Scan for the cell matching the given text and deliver its (x, y) coordinate at center. 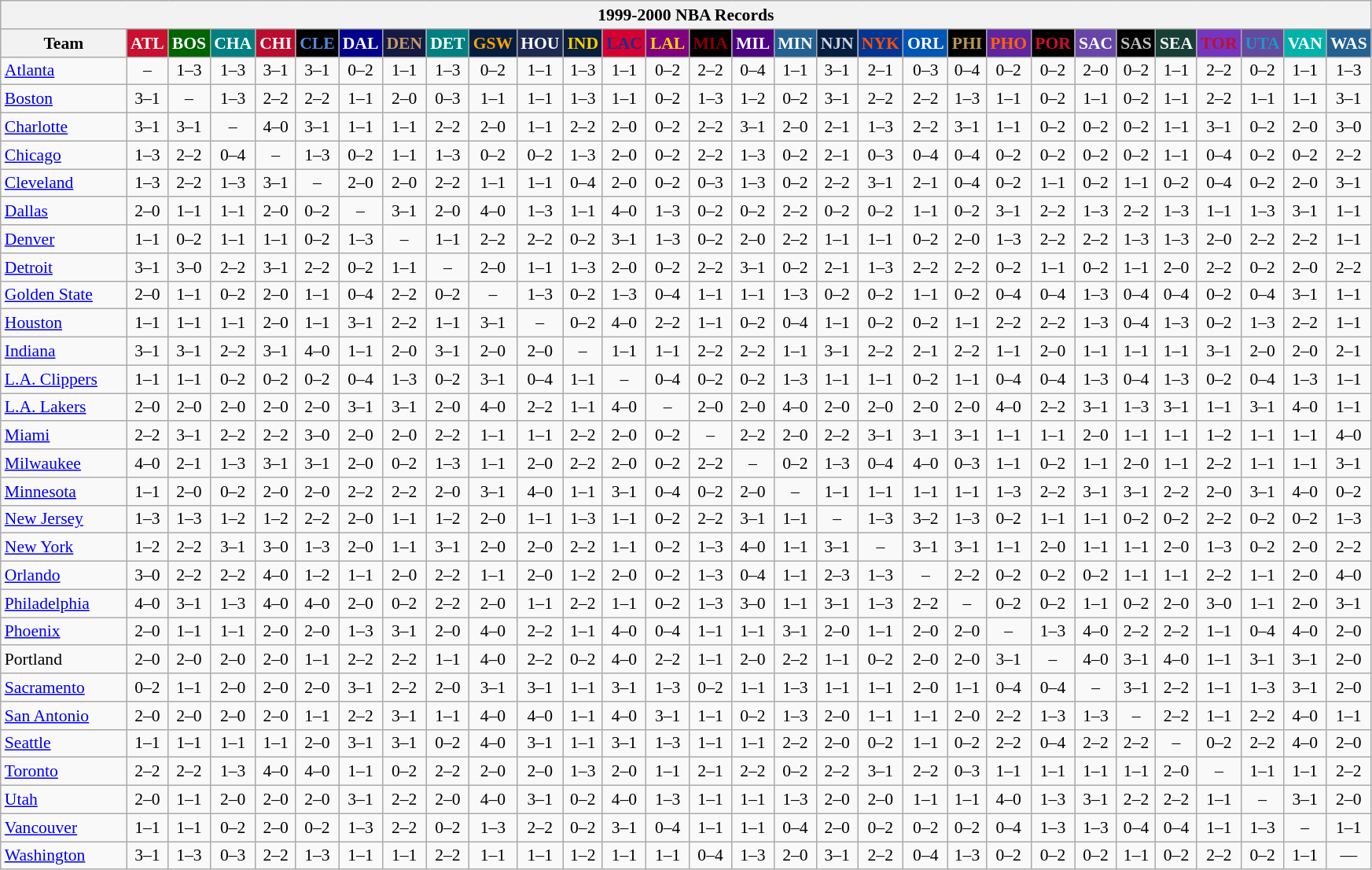
Detroit (64, 267)
MIL (753, 43)
San Antonio (64, 716)
Toronto (64, 772)
Seattle (64, 743)
LAC (624, 43)
CLE (318, 43)
1999-2000 NBA Records (686, 15)
Milwaukee (64, 463)
SEA (1176, 43)
CHI (275, 43)
MIA (710, 43)
POR (1053, 43)
New York (64, 547)
Dallas (64, 212)
3–2 (926, 519)
DEN (404, 43)
GSW (494, 43)
Boston (64, 99)
Minnesota (64, 492)
Vancouver (64, 828)
New Jersey (64, 519)
MIN (795, 43)
Miami (64, 436)
L.A. Clippers (64, 379)
Golden State (64, 295)
Sacramento (64, 688)
Atlanta (64, 71)
BOS (189, 43)
WAS (1349, 43)
Utah (64, 800)
SAC (1096, 43)
PHI (967, 43)
NYK (881, 43)
SAS (1136, 43)
ORL (926, 43)
UTA (1263, 43)
Philadelphia (64, 603)
DAL (361, 43)
DET (448, 43)
PHO (1008, 43)
Charlotte (64, 127)
Chicago (64, 155)
Denver (64, 239)
HOU (539, 43)
Washington (64, 856)
IND (583, 43)
VAN (1305, 43)
Portland (64, 660)
Cleveland (64, 183)
Team (64, 43)
2–3 (837, 576)
TOR (1219, 43)
Orlando (64, 576)
ATL (148, 43)
Houston (64, 323)
— (1349, 856)
NJN (837, 43)
Indiana (64, 352)
Phoenix (64, 632)
L.A. Lakers (64, 407)
CHA (233, 43)
LAL (668, 43)
